Search for the cell housing the specified text and yield its [x, y] center coordinate. 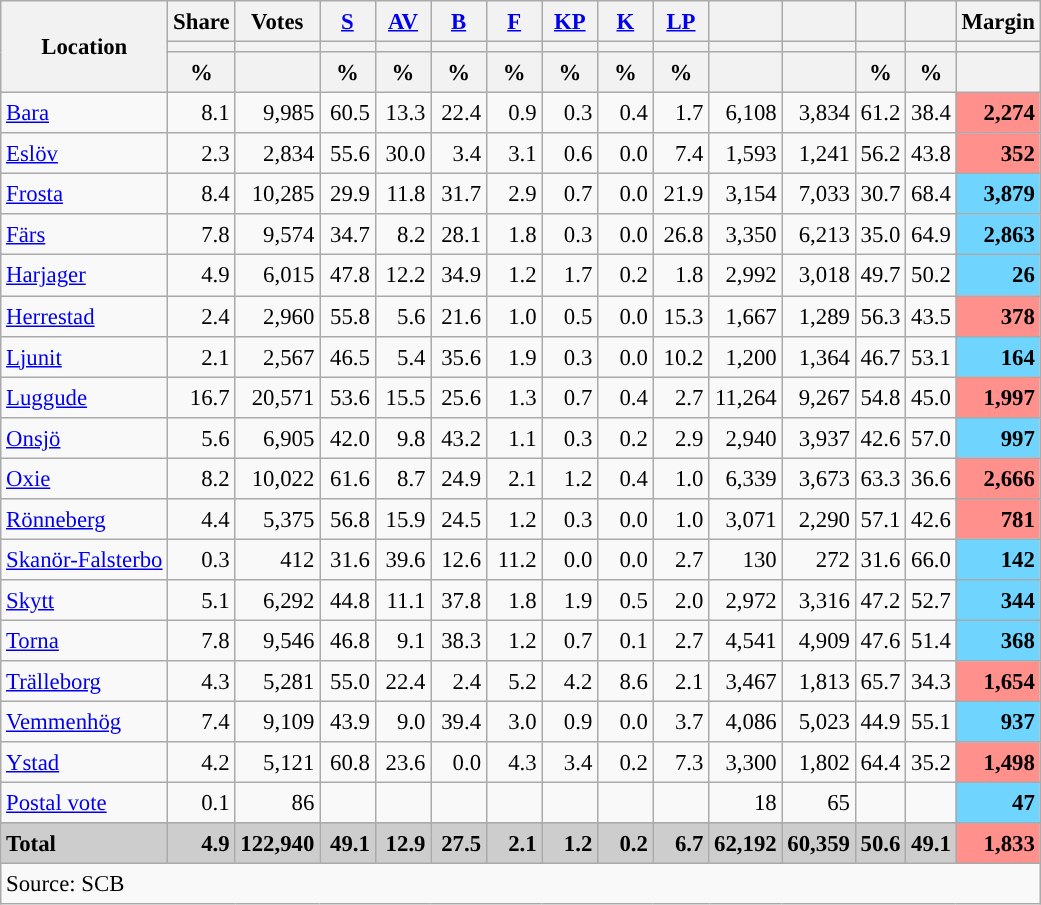
10,285 [278, 194]
43.8 [931, 154]
Votes [278, 22]
Skytt [84, 600]
21.9 [681, 194]
45.0 [931, 398]
3.0 [514, 722]
15.3 [681, 316]
368 [998, 640]
5,121 [278, 762]
66.0 [931, 560]
64.4 [880, 762]
1,241 [818, 154]
937 [998, 722]
37.8 [459, 600]
55.6 [348, 154]
34.3 [931, 682]
1,289 [818, 316]
60,359 [818, 844]
43.2 [459, 438]
6,015 [278, 276]
1,802 [818, 762]
Source: SCB [520, 884]
1,997 [998, 398]
1,654 [998, 682]
Trälleborg [84, 682]
K [626, 22]
86 [278, 804]
3,300 [746, 762]
3,937 [818, 438]
5,375 [278, 520]
6,905 [278, 438]
Herrestad [84, 316]
16.7 [202, 398]
3,316 [818, 600]
Ljunit [84, 356]
13.3 [403, 114]
9,574 [278, 234]
8.6 [626, 682]
68.4 [931, 194]
1,498 [998, 762]
344 [998, 600]
2,972 [746, 600]
8.1 [202, 114]
7,033 [818, 194]
B [459, 22]
Torna [84, 640]
2,567 [278, 356]
Total [84, 844]
46.7 [880, 356]
44.9 [880, 722]
S [348, 22]
2,274 [998, 114]
65 [818, 804]
352 [998, 154]
1,200 [746, 356]
53.6 [348, 398]
55.0 [348, 682]
1,364 [818, 356]
2.3 [202, 154]
54.8 [880, 398]
3.7 [681, 722]
6,292 [278, 600]
57.1 [880, 520]
997 [998, 438]
9,109 [278, 722]
9.0 [403, 722]
3,467 [746, 682]
Share [202, 22]
47.8 [348, 276]
10.2 [681, 356]
18 [746, 804]
11.8 [403, 194]
24.5 [459, 520]
3,071 [746, 520]
3.1 [514, 154]
11.1 [403, 600]
6,339 [746, 478]
5,281 [278, 682]
50.6 [880, 844]
56.2 [880, 154]
164 [998, 356]
3,879 [998, 194]
5.2 [514, 682]
34.9 [459, 276]
Margin [998, 22]
1,813 [818, 682]
3,673 [818, 478]
Frosta [84, 194]
KP [570, 22]
65.7 [880, 682]
25.6 [459, 398]
10,022 [278, 478]
1.3 [514, 398]
38.3 [459, 640]
36.6 [931, 478]
4,909 [818, 640]
3,350 [746, 234]
4,541 [746, 640]
2,940 [746, 438]
56.8 [348, 520]
63.3 [880, 478]
2,863 [998, 234]
9.8 [403, 438]
Harjager [84, 276]
21.6 [459, 316]
24.9 [459, 478]
11.2 [514, 560]
12.2 [403, 276]
31.7 [459, 194]
47.2 [880, 600]
6,213 [818, 234]
2.0 [681, 600]
34.7 [348, 234]
43.5 [931, 316]
3,834 [818, 114]
38.4 [931, 114]
Skanör-Falsterbo [84, 560]
3,018 [818, 276]
27.5 [459, 844]
30.0 [403, 154]
44.8 [348, 600]
3,154 [746, 194]
Ystad [84, 762]
9,985 [278, 114]
Vemmenhög [84, 722]
2,992 [746, 276]
26.8 [681, 234]
46.8 [348, 640]
35.6 [459, 356]
26 [998, 276]
47 [998, 804]
39.6 [403, 560]
781 [998, 520]
0.6 [570, 154]
57.0 [931, 438]
12.6 [459, 560]
61.2 [880, 114]
49.7 [880, 276]
53.1 [931, 356]
Luggude [84, 398]
6,108 [746, 114]
412 [278, 560]
1.1 [514, 438]
Postal vote [84, 804]
7.3 [681, 762]
46.5 [348, 356]
Oxie [84, 478]
11,264 [746, 398]
6.7 [681, 844]
55.1 [931, 722]
62,192 [746, 844]
43.9 [348, 722]
9,546 [278, 640]
130 [746, 560]
5,023 [818, 722]
1,833 [998, 844]
Eslöv [84, 154]
15.9 [403, 520]
2,834 [278, 154]
378 [998, 316]
20,571 [278, 398]
Onsjö [84, 438]
122,940 [278, 844]
1,667 [746, 316]
Färs [84, 234]
2,960 [278, 316]
55.8 [348, 316]
35.0 [880, 234]
51.4 [931, 640]
2,666 [998, 478]
15.5 [403, 398]
39.4 [459, 722]
1,593 [746, 154]
12.9 [403, 844]
8.7 [403, 478]
Rönneberg [84, 520]
42.0 [348, 438]
4.4 [202, 520]
28.1 [459, 234]
5.4 [403, 356]
47.6 [880, 640]
50.2 [931, 276]
5.1 [202, 600]
9.1 [403, 640]
61.6 [348, 478]
Location [84, 47]
272 [818, 560]
AV [403, 22]
60.8 [348, 762]
F [514, 22]
142 [998, 560]
23.6 [403, 762]
35.2 [931, 762]
64.9 [931, 234]
29.9 [348, 194]
60.5 [348, 114]
2,290 [818, 520]
56.3 [880, 316]
Bara [84, 114]
52.7 [931, 600]
30.7 [880, 194]
LP [681, 22]
9,267 [818, 398]
8.4 [202, 194]
4,086 [746, 722]
